Pinpoint the cell where the given text exists, returning its (X, Y) midpoint coordinate. 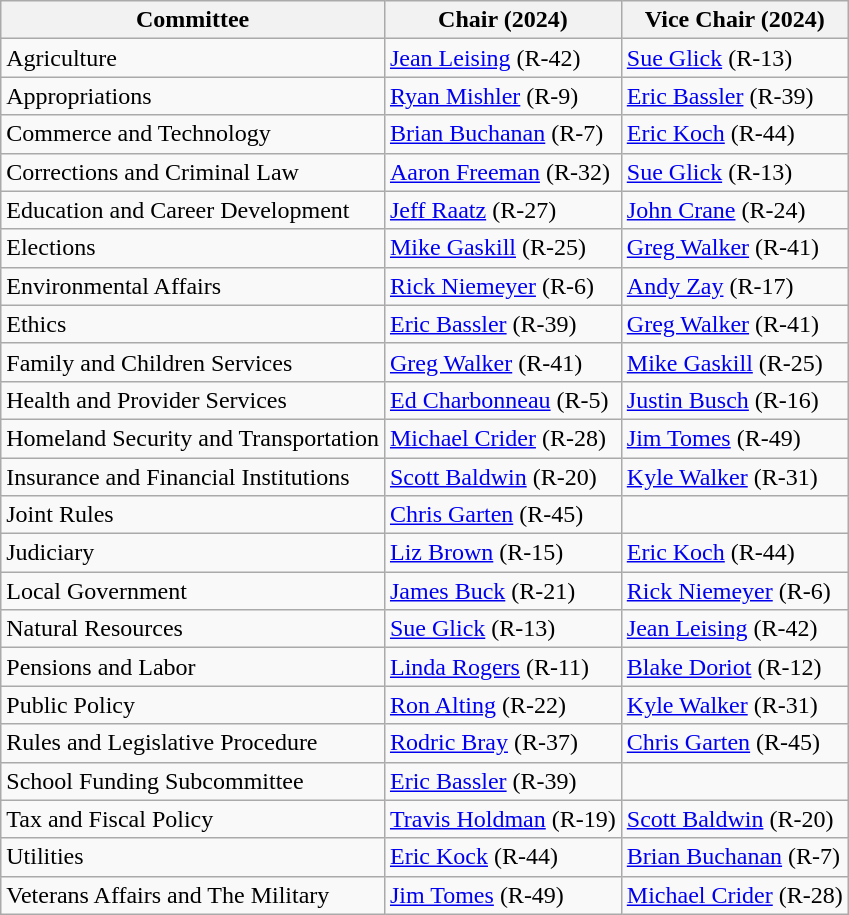
Homeland Security and Transportation (193, 438)
Veterans Affairs and The Military (193, 895)
Education and Career Development (193, 210)
Ryan Mishler (R-9) (502, 96)
School Funding Subcommittee (193, 781)
Vice Chair (2024) (734, 20)
Linda Rogers (R-11) (502, 667)
Local Government (193, 591)
Liz Brown (R-15) (502, 553)
Jeff Raatz (R-27) (502, 210)
Family and Children Services (193, 362)
Committee (193, 20)
Ethics (193, 324)
Judiciary (193, 553)
Appropriations (193, 96)
Rodric Bray (R-37) (502, 743)
Eric Kock (R-44) (502, 857)
Aaron Freeman (R-32) (502, 172)
Commerce and Technology (193, 134)
Travis Holdman (R-19) (502, 819)
Natural Resources (193, 629)
Agriculture (193, 58)
Blake Doriot (R-12) (734, 667)
Pensions and Labor (193, 667)
Public Policy (193, 705)
Andy Zay (R-17) (734, 286)
Justin Busch (R-16) (734, 400)
Ron Alting (R-22) (502, 705)
Joint Rules (193, 515)
Tax and Fiscal Policy (193, 819)
James Buck (R-21) (502, 591)
Ed Charbonneau (R-5) (502, 400)
Utilities (193, 857)
Insurance and Financial Institutions (193, 477)
John Crane (R-24) (734, 210)
Health and Provider Services (193, 400)
Chair (2024) (502, 20)
Environmental Affairs (193, 286)
Corrections and Criminal Law (193, 172)
Elections (193, 248)
Rules and Legislative Procedure (193, 743)
